Pinpoint the cell where the given text exists, returning its (x, y) midpoint coordinate. 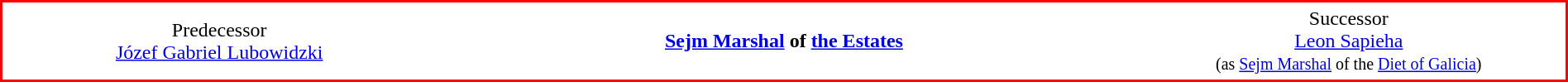
PredecessorJózef Gabriel Lubowidzki (219, 41)
SuccessorLeon Sapieha(as Sejm Marshal of the Diet of Galicia) (1350, 41)
Sejm Marshal of the Estates (784, 41)
